Extract the [X, Y] coordinate from the center of the cell holding the provided text.  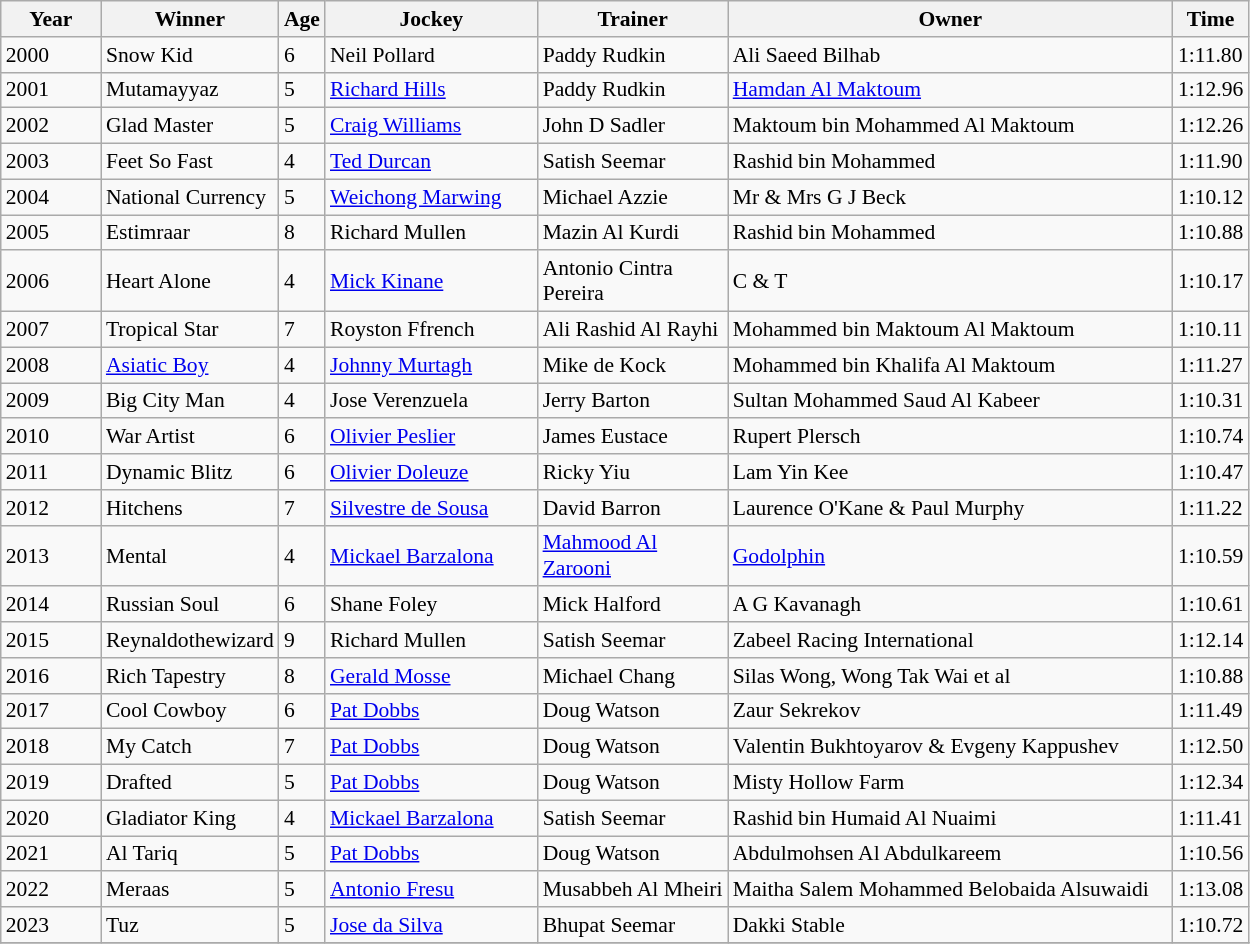
Mazin Al Kurdi [633, 233]
1:11.49 [1210, 711]
1:12.96 [1210, 90]
My Catch [190, 747]
C & T [950, 282]
Bhupat Seemar [633, 925]
Russian Soul [190, 605]
1:12.14 [1210, 640]
Mohammed bin Khalifa Al Maktoum [950, 365]
2007 [51, 330]
Gerald Mosse [432, 676]
Trainer [633, 19]
2021 [51, 854]
Abdulmohsen Al Abdulkareem [950, 854]
1:13.08 [1210, 890]
2019 [51, 783]
Sultan Mohammed Saud Al Kabeer [950, 401]
Misty Hollow Farm [950, 783]
2014 [51, 605]
Silvestre de Sousa [432, 508]
2020 [51, 818]
Michael Chang [633, 676]
Heart Alone [190, 282]
2018 [51, 747]
2005 [51, 233]
National Currency [190, 197]
2010 [51, 437]
Rashid bin Humaid Al Nuaimi [950, 818]
1:10.31 [1210, 401]
Mick Halford [633, 605]
2016 [51, 676]
Rupert Plersch [950, 437]
Craig Williams [432, 126]
Dakki Stable [950, 925]
A G Kavanagh [950, 605]
War Artist [190, 437]
Richard Hills [432, 90]
Jose da Silva [432, 925]
Meraas [190, 890]
9 [302, 640]
Year [51, 19]
2000 [51, 55]
Shane Foley [432, 605]
Weichong Marwing [432, 197]
1:12.34 [1210, 783]
Mohammed bin Maktoum Al Maktoum [950, 330]
Cool Cowboy [190, 711]
Mike de Kock [633, 365]
1:10.56 [1210, 854]
Musabbeh Al Mheiri [633, 890]
Jerry Barton [633, 401]
1:10.59 [1210, 556]
Olivier Doleuze [432, 472]
2017 [51, 711]
Johnny Murtagh [432, 365]
1:11.27 [1210, 365]
Lam Yin Kee [950, 472]
1:10.12 [1210, 197]
1:11.80 [1210, 55]
John D Sadler [633, 126]
2008 [51, 365]
Glad Master [190, 126]
2004 [51, 197]
1:12.26 [1210, 126]
Winner [190, 19]
1:11.22 [1210, 508]
2009 [51, 401]
1:11.90 [1210, 162]
2013 [51, 556]
Godolphin [950, 556]
Jose Verenzuela [432, 401]
Estimraar [190, 233]
Antonio Cintra Pereira [633, 282]
Mahmood Al Zarooni [633, 556]
Valentin Bukhtoyarov & Evgeny Kappushev [950, 747]
Ted Durcan [432, 162]
Ali Saeed Bilhab [950, 55]
Neil Pollard [432, 55]
Jockey [432, 19]
1:10.11 [1210, 330]
Owner [950, 19]
Maktoum bin Mohammed Al Maktoum [950, 126]
Hamdan Al Maktoum [950, 90]
2003 [51, 162]
Drafted [190, 783]
Antonio Fresu [432, 890]
Snow Kid [190, 55]
1:10.72 [1210, 925]
Dynamic Blitz [190, 472]
2002 [51, 126]
2022 [51, 890]
Maitha Salem Mohammed Belobaida Alsuwaidi [950, 890]
Mr & Mrs G J Beck [950, 197]
Zaur Sekrekov [950, 711]
David Barron [633, 508]
2012 [51, 508]
Reynaldothewizard [190, 640]
1:12.50 [1210, 747]
Feet So Fast [190, 162]
Ali Rashid Al Rayhi [633, 330]
Tropical Star [190, 330]
Silas Wong, Wong Tak Wai et al [950, 676]
Al Tariq [190, 854]
2015 [51, 640]
Asiatic Boy [190, 365]
Time [1210, 19]
Mental [190, 556]
James Eustace [633, 437]
2001 [51, 90]
Tuz [190, 925]
1:10.47 [1210, 472]
Ricky Yiu [633, 472]
1:10.17 [1210, 282]
Gladiator King [190, 818]
1:11.41 [1210, 818]
Michael Azzie [633, 197]
Mutamayyaz [190, 90]
Age [302, 19]
1:10.61 [1210, 605]
Zabeel Racing International [950, 640]
2006 [51, 282]
Olivier Peslier [432, 437]
Mick Kinane [432, 282]
Royston Ffrench [432, 330]
Rich Tapestry [190, 676]
1:10.74 [1210, 437]
2023 [51, 925]
Laurence O'Kane & Paul Murphy [950, 508]
Hitchens [190, 508]
2011 [51, 472]
Big City Man [190, 401]
